Return the [X, Y] coordinate for the center point of the cell that contains the specified text.  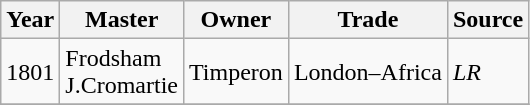
1801 [30, 72]
London–Africa [368, 72]
LR [488, 72]
Master [122, 20]
Timperon [236, 72]
Year [30, 20]
Trade [368, 20]
FrodshamJ.Cromartie [122, 72]
Owner [236, 20]
Source [488, 20]
